Detect which cell encompasses the target text, then output its [x, y] center coordinate. 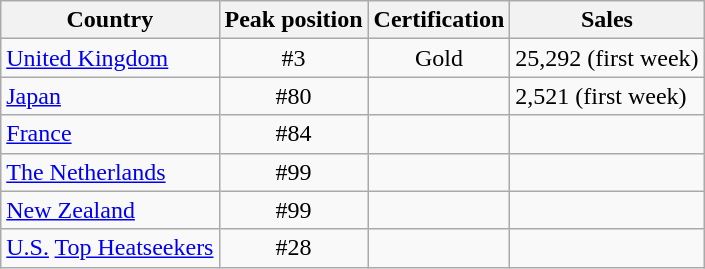
U.S. Top Heatseekers [110, 248]
Gold [439, 58]
The Netherlands [110, 172]
#3 [294, 58]
25,292 (first week) [607, 58]
Sales [607, 20]
2,521 (first week) [607, 96]
Certification [439, 20]
New Zealand [110, 210]
Country [110, 20]
France [110, 134]
#28 [294, 248]
#80 [294, 96]
United Kingdom [110, 58]
#84 [294, 134]
Japan [110, 96]
Peak position [294, 20]
